For the text-containing cell, return its midpoint in (X, Y) coordinate format. 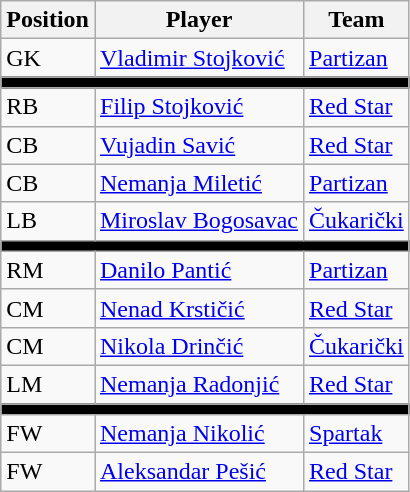
Nenad Krstičić (198, 308)
GK (48, 58)
Nemanja Radonjić (198, 384)
Nemanja Nikolić (198, 434)
Nikola Drinčić (198, 346)
Filip Stojković (198, 107)
Vujadin Savić (198, 145)
Danilo Pantić (198, 270)
Position (48, 20)
RB (48, 107)
RM (48, 270)
LB (48, 221)
Spartak (357, 434)
Nemanja Miletić (198, 183)
Aleksandar Pešić (198, 472)
Miroslav Bogosavac (198, 221)
Vladimir Stojković (198, 58)
Team (357, 20)
Player (198, 20)
LM (48, 384)
